From the cell containing the given text, extract its center point as (x, y) coordinate. 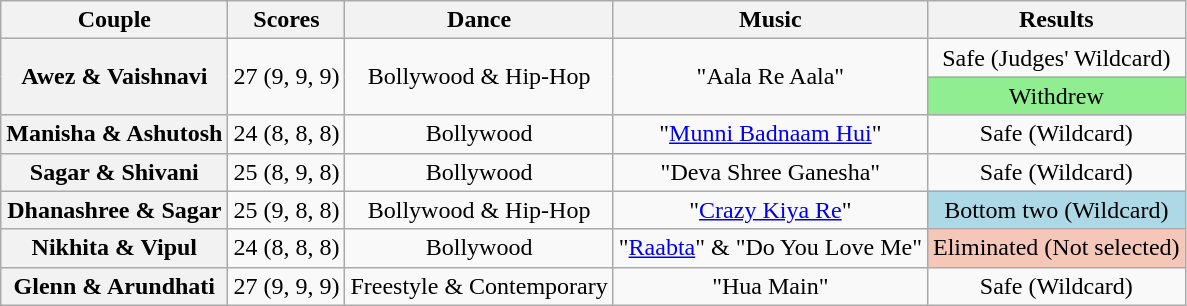
Dance (479, 20)
"Crazy Kiya Re" (770, 210)
Eliminated (Not selected) (1056, 248)
Music (770, 20)
Manisha & Ashutosh (114, 134)
Dhanashree & Sagar (114, 210)
Glenn & Arundhati (114, 286)
Awez & Vaishnavi (114, 77)
Results (1056, 20)
Bottom two (Wildcard) (1056, 210)
Sagar & Shivani (114, 172)
"Munni Badnaam Hui" (770, 134)
"Aala Re Aala" (770, 77)
Freestyle & Contemporary (479, 286)
Safe (Judges' Wildcard) (1056, 58)
"Deva Shree Ganesha" (770, 172)
Withdrew (1056, 96)
"Hua Main" (770, 286)
25 (9, 8, 8) (286, 210)
"Raabta" & "Do You Love Me" (770, 248)
Nikhita & Vipul (114, 248)
25 (8, 9, 8) (286, 172)
Scores (286, 20)
Couple (114, 20)
